Find where the given text appears and provide that cell's center as [x, y] coordinate. 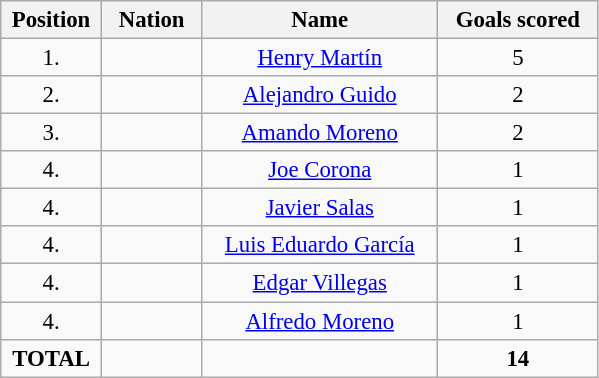
Name [320, 20]
Goals scored [518, 20]
1. [52, 58]
Alfredo Moreno [320, 321]
Position [52, 20]
Amando Moreno [320, 133]
3. [52, 133]
2. [52, 95]
5 [518, 58]
TOTAL [52, 358]
Joe Corona [320, 170]
14 [518, 358]
Edgar Villegas [320, 283]
Javier Salas [320, 208]
Luis Eduardo García [320, 245]
Nation [152, 20]
Alejandro Guido [320, 95]
Henry Martín [320, 58]
